Scan for the cell matching the given text and deliver its (X, Y) coordinate at center. 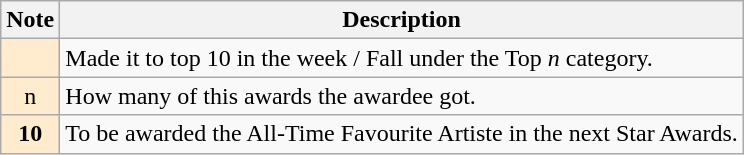
Made it to top 10 in the week / Fall under the Top n category. (402, 58)
10 (30, 134)
Description (402, 20)
Note (30, 20)
n (30, 96)
How many of this awards the awardee got. (402, 96)
To be awarded the All-Time Favourite Artiste in the next Star Awards. (402, 134)
